Output the (X, Y) coordinate of the center of the cell containing the given text.  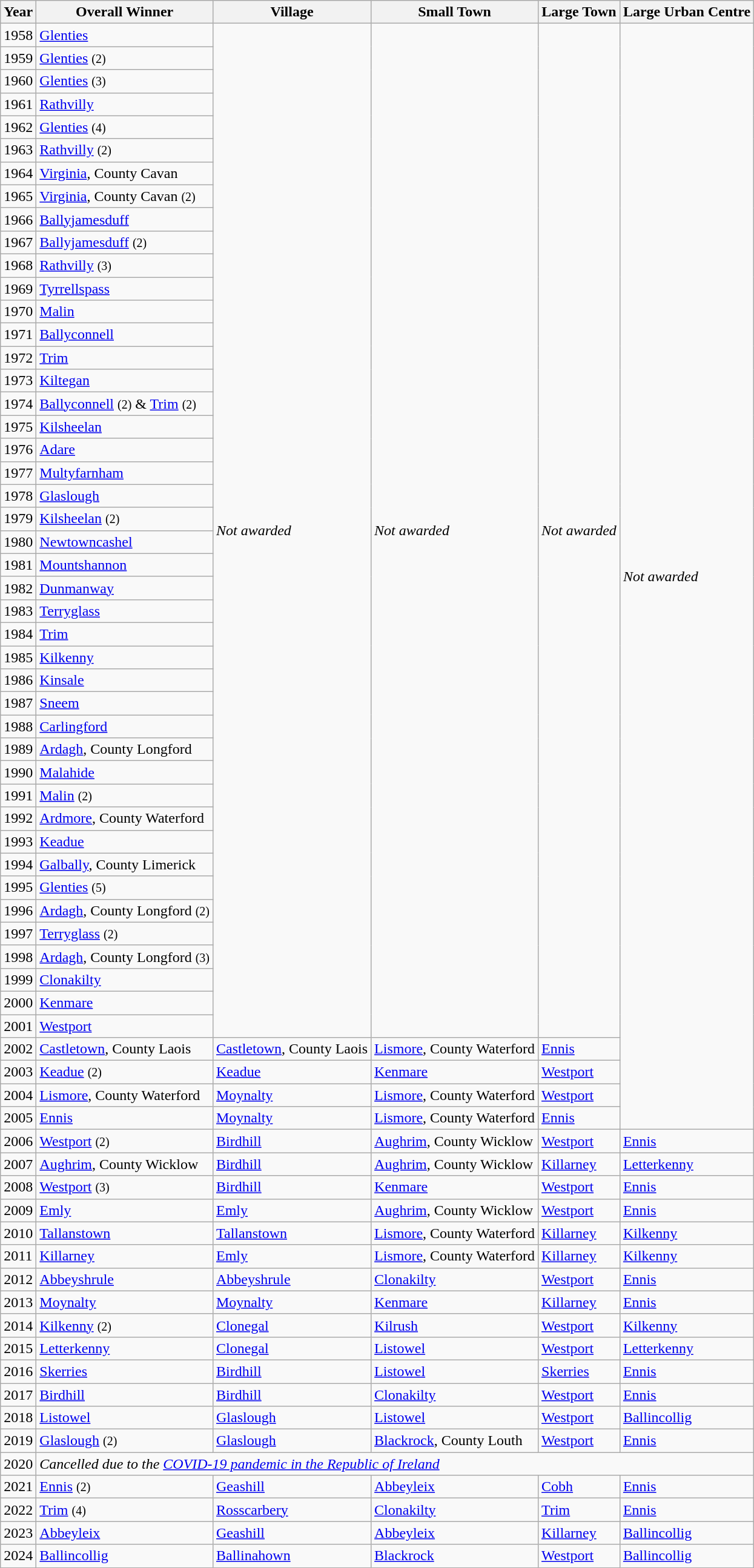
Kilkenny (2) (125, 1325)
Galbally, County Limerick (125, 865)
Rathvilly (3) (125, 265)
Kilsheelan (125, 427)
1978 (18, 496)
Glenties (4) (125, 127)
Large Town (579, 12)
1999 (18, 980)
Cobh (579, 1487)
Ennis (2) (125, 1487)
1975 (18, 427)
2013 (18, 1302)
Adare (125, 450)
Glenties (3) (125, 81)
Malahide (125, 772)
1980 (18, 542)
2012 (18, 1279)
2002 (18, 1049)
Multyfarnham (125, 473)
1966 (18, 219)
2024 (18, 1556)
Trim (4) (125, 1510)
Ballyjamesduff (125, 219)
1977 (18, 473)
Newtowncashel (125, 542)
1998 (18, 957)
1981 (18, 565)
Ardagh, County Longford (125, 749)
1986 (18, 680)
2006 (18, 1141)
2007 (18, 1164)
1982 (18, 588)
2003 (18, 1072)
1973 (18, 381)
2004 (18, 1095)
1983 (18, 611)
2022 (18, 1510)
2014 (18, 1325)
2020 (18, 1464)
1976 (18, 450)
Kinsale (125, 680)
Blackrock (455, 1556)
1959 (18, 58)
Ardagh, County Longford (2) (125, 911)
1967 (18, 242)
1970 (18, 312)
Rosscarbery (292, 1510)
1965 (18, 196)
1968 (18, 265)
Ballyconnell (125, 335)
1990 (18, 772)
2018 (18, 1418)
Tyrrellspass (125, 289)
2021 (18, 1487)
2019 (18, 1441)
Carlingford (125, 726)
1974 (18, 404)
1984 (18, 634)
Westport (2) (125, 1141)
1996 (18, 911)
Large Urban Centre (687, 12)
1985 (18, 657)
Year (18, 12)
1979 (18, 519)
Small Town (455, 12)
1961 (18, 104)
Malin (2) (125, 796)
1960 (18, 81)
2011 (18, 1256)
Westport (3) (125, 1187)
Mountshannon (125, 565)
1993 (18, 842)
2016 (18, 1371)
1991 (18, 796)
Glenties (5) (125, 888)
Cancelled due to the COVID-19 pandemic in the Republic of Ireland (395, 1464)
1962 (18, 127)
Ballinahown (292, 1556)
Rathvilly (125, 104)
2009 (18, 1210)
Blackrock, County Louth (455, 1441)
Village (292, 12)
1992 (18, 819)
Ballyconnell (2) & Trim (2) (125, 404)
1958 (18, 35)
1963 (18, 150)
Virginia, County Cavan (2) (125, 196)
Ardagh, County Longford (3) (125, 957)
Sneem (125, 703)
2000 (18, 1003)
Overall Winner (125, 12)
1972 (18, 358)
2010 (18, 1233)
1994 (18, 865)
Dunmanway (125, 588)
2005 (18, 1118)
Rathvilly (2) (125, 150)
2017 (18, 1394)
Glenties (2) (125, 58)
1971 (18, 335)
Ballyjamesduff (2) (125, 242)
Keadue (2) (125, 1072)
2015 (18, 1348)
1964 (18, 173)
Terryglass (2) (125, 934)
Kiltegan (125, 381)
Terryglass (125, 611)
2008 (18, 1187)
Malin (125, 312)
1969 (18, 289)
Kilrush (455, 1325)
1989 (18, 749)
Glaslough (2) (125, 1441)
1995 (18, 888)
2023 (18, 1533)
Glenties (125, 35)
2001 (18, 1026)
1997 (18, 934)
Ardmore, County Waterford (125, 819)
Virginia, County Cavan (125, 173)
Kilsheelan (2) (125, 519)
1987 (18, 703)
1988 (18, 726)
